Locate the cell with the specified text and output its [X, Y] center coordinate. 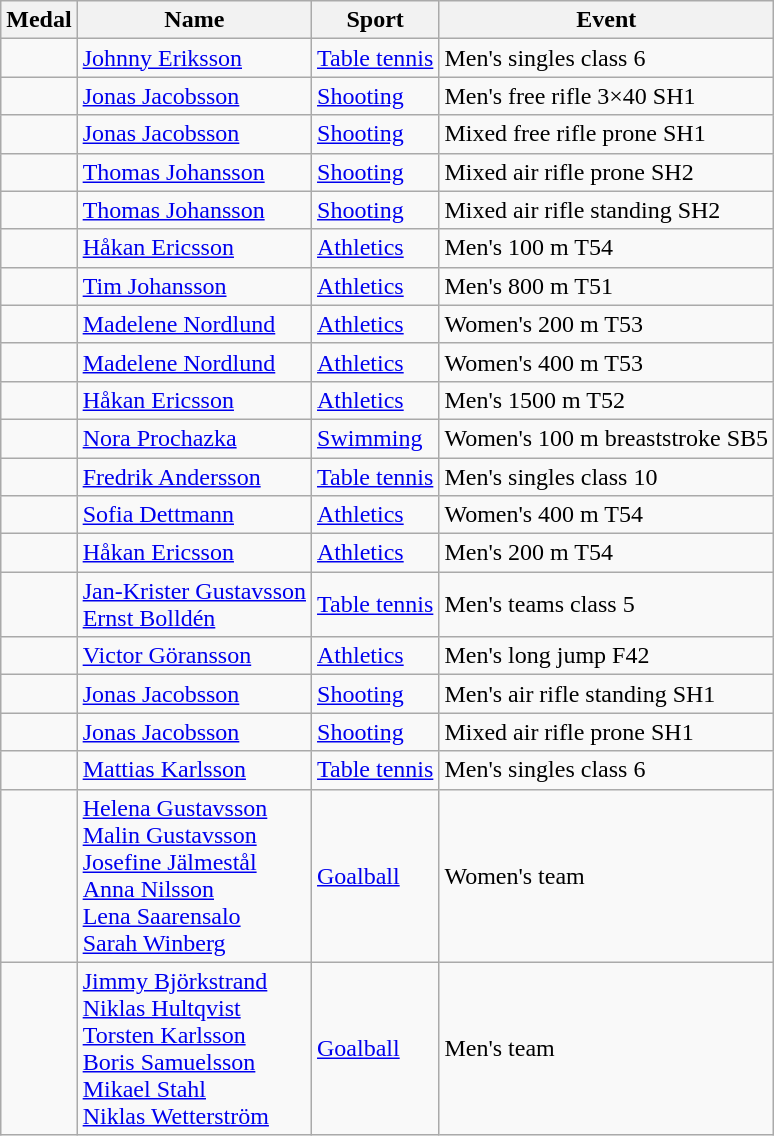
Men's team [606, 1048]
Women's team [606, 876]
Name [194, 20]
Victor Göransson [194, 656]
Nora Prochazka [194, 438]
Mixed free rifle prone SH1 [606, 134]
Event [606, 20]
Men's long jump F42 [606, 656]
Fredrik Andersson [194, 477]
Men's free rifle 3×40 SH1 [606, 96]
Mattias Karlsson [194, 770]
Women's 200 m T53 [606, 324]
Medal [39, 20]
Men's 200 m T54 [606, 553]
Women's 100 m breaststroke SB5 [606, 438]
Men's air rifle standing SH1 [606, 694]
Swimming [376, 438]
Johnny Eriksson [194, 58]
Sofia Dettmann [194, 515]
Mixed air rifle prone SH1 [606, 732]
Jan-Krister GustavssonErnst Bolldén [194, 604]
Jimmy BjörkstrandNiklas HultqvistTorsten KarlssonBoris SamuelssonMikael StahlNiklas Wetterström [194, 1048]
Tim Johansson [194, 286]
Men's 1500 m T52 [606, 400]
Men's teams class 5 [606, 604]
Men's 800 m T51 [606, 286]
Mixed air rifle prone SH2 [606, 172]
Women's 400 m T54 [606, 515]
Sport [376, 20]
Men's 100 m T54 [606, 248]
Helena GustavssonMalin GustavssonJosefine JälmestålAnna NilssonLena SaarensaloSarah Winberg [194, 876]
Men's singles class 10 [606, 477]
Mixed air rifle standing SH2 [606, 210]
Women's 400 m T53 [606, 362]
